Search for the cell housing the specified text and yield its (X, Y) center coordinate. 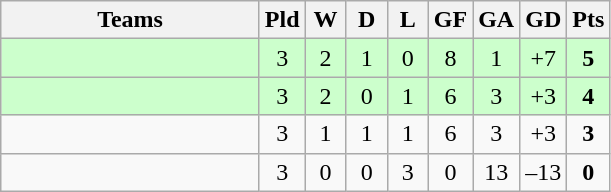
W (326, 20)
L (408, 20)
Pld (282, 20)
GF (450, 20)
4 (588, 96)
8 (450, 58)
13 (496, 172)
GA (496, 20)
D (366, 20)
Pts (588, 20)
+7 (544, 58)
–13 (544, 172)
Teams (130, 20)
5 (588, 58)
GD (544, 20)
